Extract the (x, y) coordinate from the center of the cell holding the provided text.  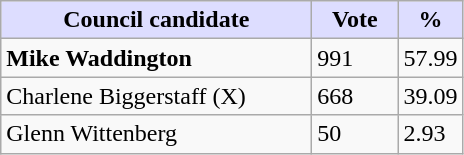
668 (355, 96)
2.93 (430, 134)
39.09 (430, 96)
991 (355, 58)
50 (355, 134)
Glenn Wittenberg (156, 134)
Mike Waddington (156, 58)
Vote (355, 20)
Charlene Biggerstaff (X) (156, 96)
% (430, 20)
Council candidate (156, 20)
57.99 (430, 58)
